Scan for the cell matching the given text and deliver its [x, y] coordinate at center. 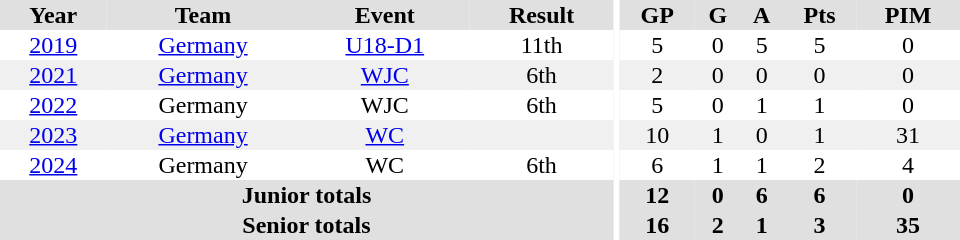
2024 [54, 165]
Senior totals [306, 225]
U18-D1 [384, 45]
G [718, 15]
3 [820, 225]
PIM [908, 15]
16 [657, 225]
Pts [820, 15]
11th [542, 45]
A [762, 15]
2022 [54, 105]
10 [657, 135]
GP [657, 15]
2023 [54, 135]
12 [657, 195]
4 [908, 165]
Team [204, 15]
Result [542, 15]
2019 [54, 45]
Junior totals [306, 195]
2021 [54, 75]
Year [54, 15]
Event [384, 15]
35 [908, 225]
31 [908, 135]
